Find where the given text appears and provide that cell's center as [x, y] coordinate. 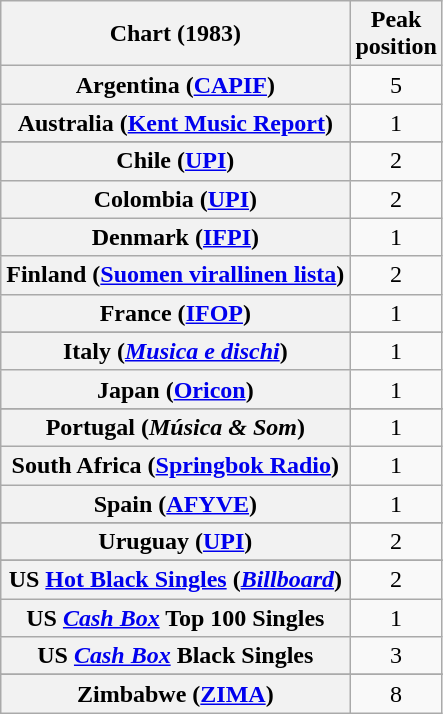
Chart (1983) [176, 34]
Zimbabwe (ZIMA) [176, 694]
Argentina (CAPIF) [176, 85]
US Cash Box Black Singles [176, 656]
Portugal (Música & Som) [176, 427]
5 [396, 85]
Japan (Oricon) [176, 389]
Italy (Musica e dischi) [176, 351]
Peakposition [396, 34]
US Cash Box Top 100 Singles [176, 618]
3 [396, 656]
Colombia (UPI) [176, 199]
South Africa (Springbok Radio) [176, 465]
US Hot Black Singles (Billboard) [176, 580]
Finland (Suomen virallinen lista) [176, 275]
Denmark (IFPI) [176, 237]
Spain (AFYVE) [176, 503]
Chile (UPI) [176, 161]
8 [396, 694]
France (IFOP) [176, 313]
Australia (Kent Music Report) [176, 123]
Uruguay (UPI) [176, 542]
